Capture the cell that displays the provided text and extract its [X, Y] central coordinate. 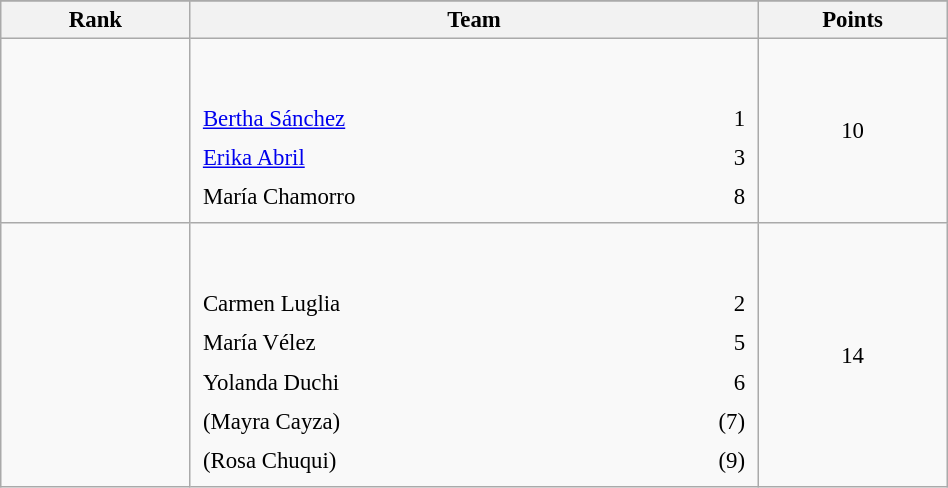
5 [696, 343]
1 [719, 119]
Bertha Sánchez [442, 119]
Bertha Sánchez 1 Erika Abril 3 María Chamorro 8 [474, 132]
10 [852, 132]
(Mayra Cayza) [418, 421]
14 [852, 354]
Rank [96, 20]
María Chamorro [442, 197]
Carmen Luglia 2 María Vélez 5 Yolanda Duchi 6 (Mayra Cayza) (7) (Rosa Chuqui) (9) [474, 354]
Yolanda Duchi [418, 382]
6 [696, 382]
María Vélez [418, 343]
8 [719, 197]
Erika Abril [442, 158]
2 [696, 304]
Team [474, 20]
(7) [696, 421]
(9) [696, 460]
Points [852, 20]
(Rosa Chuqui) [418, 460]
Carmen Luglia [418, 304]
3 [719, 158]
